Output the [X, Y] coordinate of the center of the cell containing the given text.  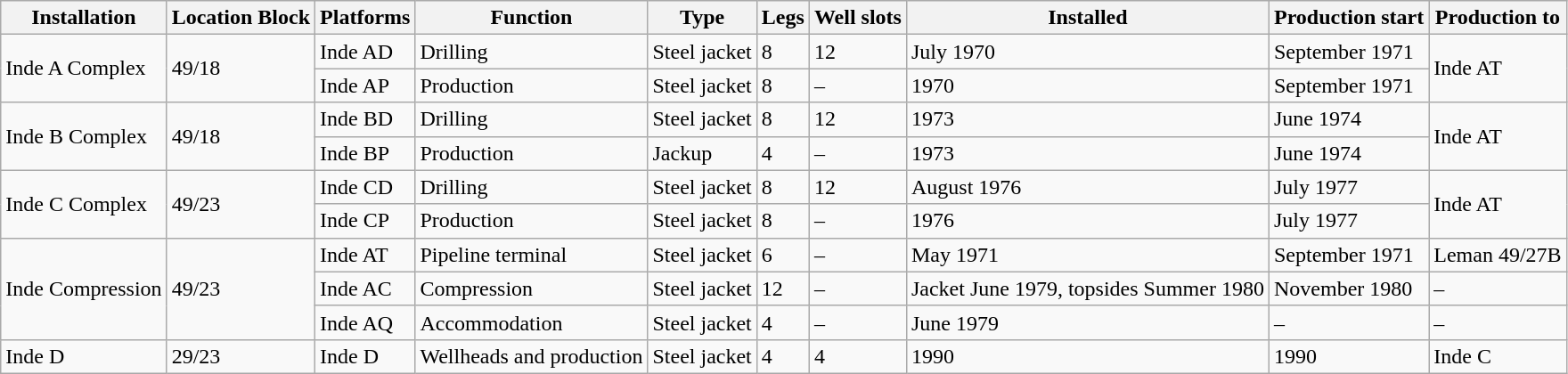
July 1970 [1087, 52]
29/23 [241, 356]
Inde AC [365, 289]
Inde AP [365, 85]
Function [531, 18]
Installation [84, 18]
6 [782, 255]
November 1980 [1349, 289]
Inde C [1498, 356]
Inde CP [365, 221]
Installed [1087, 18]
Inde BP [365, 153]
Inde CD [365, 187]
Location Block [241, 18]
1970 [1087, 85]
Leman 49/27B [1498, 255]
Inde A Complex [84, 69]
1976 [1087, 221]
August 1976 [1087, 187]
Jacket June 1979, topsides Summer 1980 [1087, 289]
Inde C Complex [84, 204]
Jackup [702, 153]
Type [702, 18]
Platforms [365, 18]
Inde BD [365, 119]
Production to [1498, 18]
May 1971 [1087, 255]
Accommodation [531, 322]
Production start [1349, 18]
Inde Compression [84, 289]
Well slots [857, 18]
June 1979 [1087, 322]
Inde B Complex [84, 136]
Compression [531, 289]
Inde AD [365, 52]
Inde AQ [365, 322]
Wellheads and production [531, 356]
Pipeline terminal [531, 255]
Legs [782, 18]
